Pinpoint the cell where the given text exists, returning its (X, Y) midpoint coordinate. 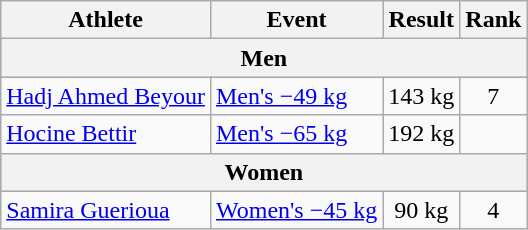
7 (494, 96)
Men (264, 58)
Hocine Bettir (106, 134)
Hadj Ahmed Beyour (106, 96)
Rank (494, 20)
Women (264, 172)
192 kg (422, 134)
90 kg (422, 210)
Event (296, 20)
143 kg (422, 96)
Men's −65 kg (296, 134)
4 (494, 210)
Athlete (106, 20)
Men's −49 kg (296, 96)
Samira Guerioua (106, 210)
Result (422, 20)
Women's −45 kg (296, 210)
